Detect which cell encompasses the target text, then output its (X, Y) center coordinate. 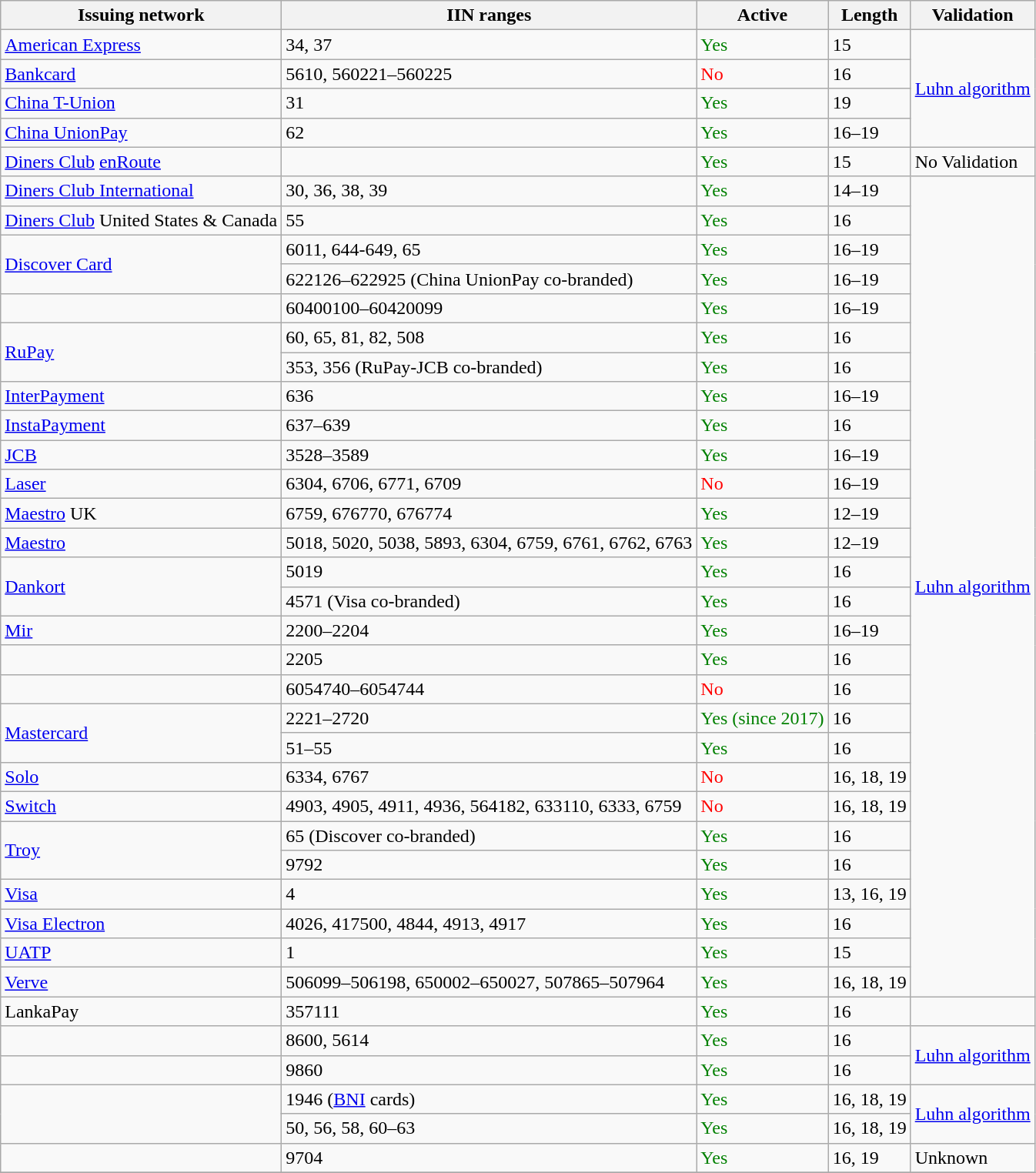
353, 356 (RuPay-JCB co-branded) (490, 367)
6011, 644-649, 65 (490, 249)
Verve (142, 982)
Diners Club United States & Canada (142, 220)
Yes (since 2017) (762, 718)
Solo (142, 777)
Maestro UK (142, 513)
Diners Club International (142, 191)
9792 (490, 865)
Mir (142, 630)
5018, 5020, 5038, 5893, 6304, 6759, 6761, 6762, 6763 (490, 543)
62 (490, 132)
UATP (142, 953)
Issuing network (142, 15)
Laser (142, 484)
51–55 (490, 747)
3528–3589 (490, 455)
Bankcard (142, 74)
JCB (142, 455)
Switch (142, 806)
506099–506198, 650002–650027, 507865–507964 (490, 982)
Discover Card (142, 264)
1946 (BNI cards) (490, 1099)
30, 36, 38, 39 (490, 191)
LankaPay (142, 1011)
34, 37 (490, 45)
Dankort (142, 586)
13, 16, 19 (870, 894)
6759, 676770, 676774 (490, 513)
China T-Union (142, 103)
2221–2720 (490, 718)
American Express (142, 45)
2200–2204 (490, 630)
60400100–60420099 (490, 308)
31 (490, 103)
Unknown (973, 1158)
4026, 417500, 4844, 4913, 4917 (490, 924)
637–639 (490, 426)
No Validation (973, 162)
65 (Discover co-branded) (490, 835)
4571 (Visa co-branded) (490, 601)
4903, 4905, 4911, 4936, 564182, 633110, 6333, 6759 (490, 806)
6054740–6054744 (490, 689)
2205 (490, 660)
14–19 (870, 191)
622126–622925 (China UnionPay co-branded) (490, 279)
InstaPayment (142, 426)
16, 19 (870, 1158)
Validation (973, 15)
9704 (490, 1158)
6334, 6767 (490, 777)
1 (490, 953)
Visa Electron (142, 924)
636 (490, 396)
Troy (142, 850)
Mastercard (142, 733)
IIN ranges (490, 15)
5610, 560221–560225 (490, 74)
InterPayment (142, 396)
Active (762, 15)
8600, 5614 (490, 1041)
6304, 6706, 6771, 6709 (490, 484)
China UnionPay (142, 132)
4 (490, 894)
Visa (142, 894)
55 (490, 220)
9860 (490, 1070)
19 (870, 103)
5019 (490, 572)
60, 65, 81, 82, 508 (490, 337)
357111 (490, 1011)
Diners Club enRoute (142, 162)
Maestro (142, 543)
Length (870, 15)
50, 56, 58, 60–63 (490, 1128)
RuPay (142, 352)
